Capture the cell that displays the provided text and extract its [X, Y] central coordinate. 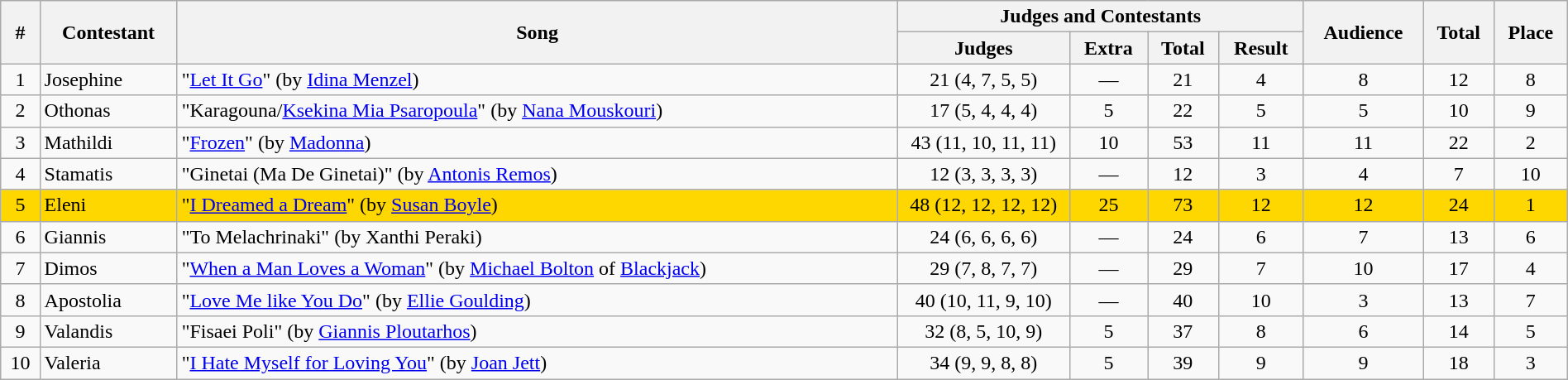
43 (11, 10, 11, 11) [983, 142]
Mathildi [108, 142]
24 (6, 6, 6, 6) [983, 237]
40 [1183, 300]
"I Dreamed a Dream" (by Susan Boyle) [538, 205]
21 [1183, 79]
17 [1459, 268]
29 [1183, 268]
Josephine [108, 79]
Place [1530, 32]
"To Melachrinaki" (by Xanthi Peraki) [538, 237]
Eleni [108, 205]
Contestant [108, 32]
17 (5, 4, 4, 4) [983, 111]
73 [1183, 205]
Giannis [108, 237]
# [20, 32]
"When a Man Loves a Woman" (by Michael Bolton of Blackjack) [538, 268]
Judges [983, 48]
Audience [1363, 32]
"Let It Go" (by Idina Menzel) [538, 79]
"Karagouna/Ksekina Mia Psaropoula" (by Nana Mouskouri) [538, 111]
25 [1108, 205]
Judges and Contestants [1100, 17]
"Fisaei Poli" (by Giannis Ploutarhos) [538, 331]
21 (4, 7, 5, 5) [983, 79]
"I Hate Myself for Loving You" (by Joan Jett) [538, 363]
"Frozen" (by Madonna) [538, 142]
Extra [1108, 48]
18 [1459, 363]
37 [1183, 331]
Othonas [108, 111]
Valandis [108, 331]
Result [1260, 48]
34 (9, 9, 8, 8) [983, 363]
53 [1183, 142]
29 (7, 8, 7, 7) [983, 268]
12 (3, 3, 3, 3) [983, 174]
Valeria [108, 363]
Stamatis [108, 174]
48 (12, 12, 12, 12) [983, 205]
Apostolia [108, 300]
"Love Me like You Do" (by Ellie Goulding) [538, 300]
32 (8, 5, 10, 9) [983, 331]
Dimos [108, 268]
40 (10, 11, 9, 10) [983, 300]
Song [538, 32]
39 [1183, 363]
"Ginetai (Ma De Ginetai)" (by Antonis Remos) [538, 174]
14 [1459, 331]
